Provide the [X, Y] coordinate of the cell's center where the given text is located.  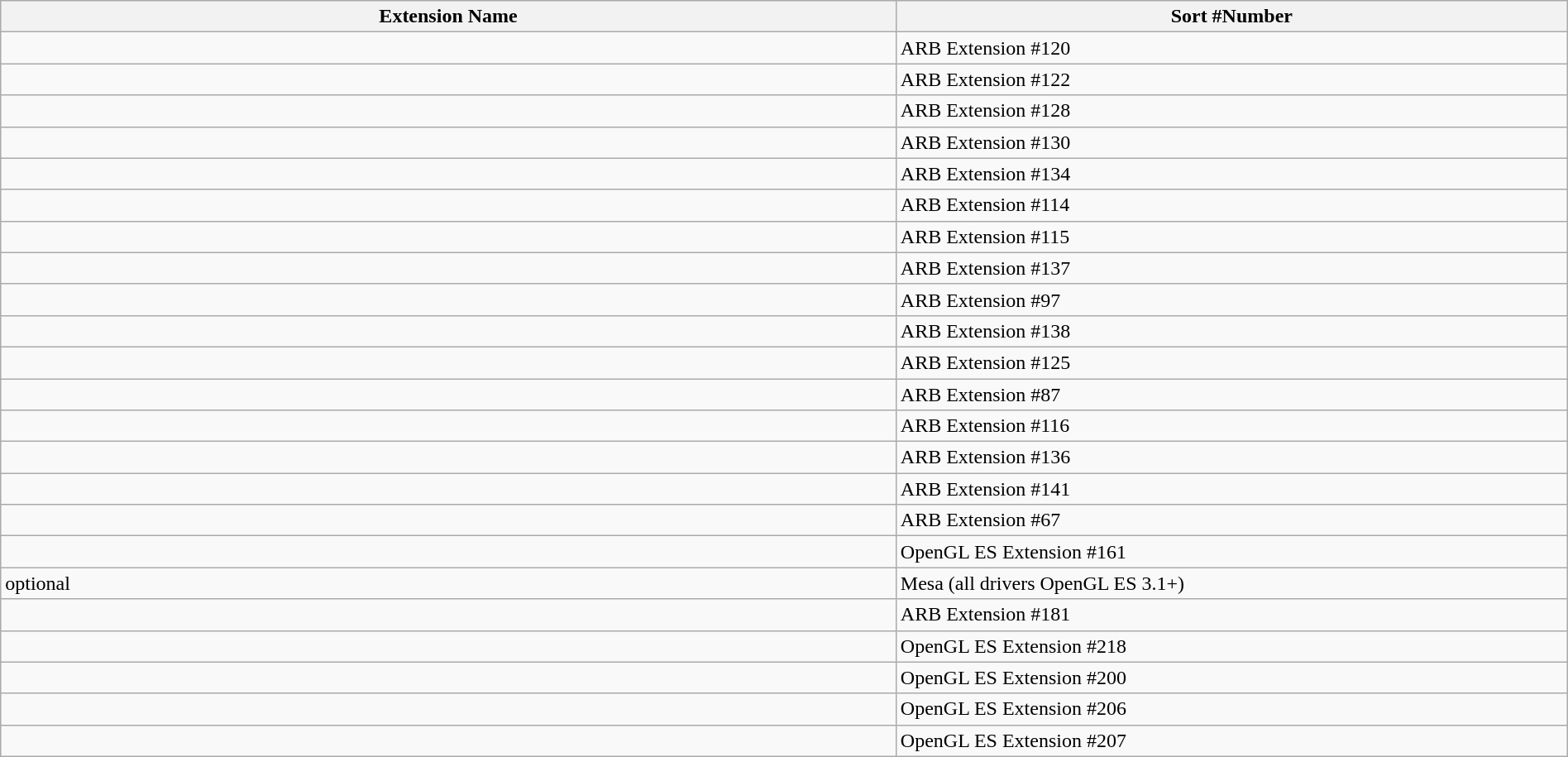
ARB Extension #115 [1231, 237]
ARB Extension #181 [1231, 615]
ARB Extension #128 [1231, 111]
ARB Extension #125 [1231, 362]
ARB Extension #136 [1231, 458]
ARB Extension #67 [1231, 520]
ARB Extension #130 [1231, 142]
ARB Extension #122 [1231, 79]
Mesa (all drivers OpenGL ES 3.1+) [1231, 583]
ARB Extension #137 [1231, 268]
ARB Extension #116 [1231, 426]
ARB Extension #138 [1231, 331]
Sort #Number [1231, 17]
ARB Extension #87 [1231, 395]
OpenGL ES Extension #200 [1231, 678]
OpenGL ES Extension #207 [1231, 740]
ARB Extension #120 [1231, 48]
optional [448, 583]
ARB Extension #134 [1231, 174]
OpenGL ES Extension #206 [1231, 709]
OpenGL ES Extension #218 [1231, 646]
Extension Name [448, 17]
ARB Extension #114 [1231, 205]
OpenGL ES Extension #161 [1231, 552]
ARB Extension #141 [1231, 489]
ARB Extension #97 [1231, 299]
